Extract the (X, Y) coordinate from the center of the cell holding the provided text.  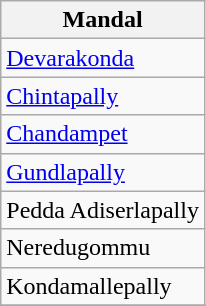
Chintapally (103, 96)
Chandampet (103, 134)
Gundlapally (103, 172)
Mandal (103, 20)
Devarakonda (103, 58)
Neredugommu (103, 248)
Pedda Adiserlapally (103, 210)
Kondamallepally (103, 286)
